Scan for the cell matching the given text and deliver its (X, Y) coordinate at center. 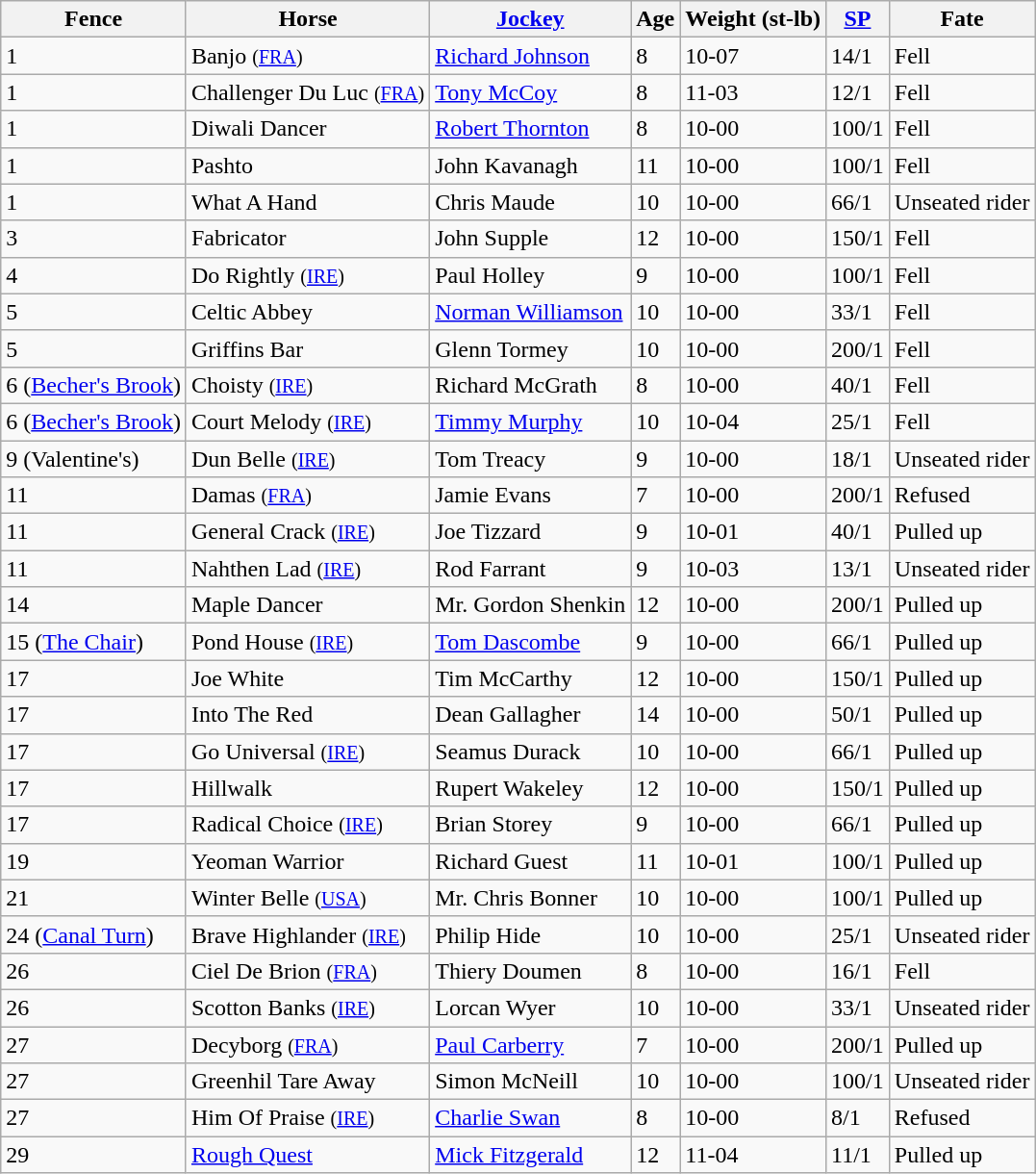
Him Of Praise (IRE) (308, 1118)
Maple Dancer (308, 605)
13/1 (858, 569)
John Kavanagh (531, 166)
Damas (FRA) (308, 496)
Rod Farrant (531, 569)
8/1 (858, 1118)
Brave Highlander (IRE) (308, 934)
15 (The Chair) (94, 642)
Jockey (531, 19)
18/1 (858, 459)
Banjo (FRA) (308, 56)
Glenn Tormey (531, 348)
Rupert Wakeley (531, 788)
Fabricator (308, 239)
Chris Maude (531, 202)
What A Hand (308, 202)
Paul Carberry (531, 1044)
Mr. Chris Bonner (531, 898)
50/1 (858, 715)
10-04 (753, 421)
Joe White (308, 678)
Charlie Swan (531, 1118)
11/1 (858, 1155)
9 (Valentine's) (94, 459)
Mr. Gordon Shenkin (531, 605)
10-03 (753, 569)
Age (656, 19)
Choisty (IRE) (308, 385)
Joe Tizzard (531, 532)
12/1 (858, 92)
21 (94, 898)
Court Melody (IRE) (308, 421)
11-04 (753, 1155)
General Crack (IRE) (308, 532)
Weight (st-lb) (753, 19)
Richard McGrath (531, 385)
Thiery Doumen (531, 971)
Brian Storey (531, 825)
Hillwalk (308, 788)
Nahthen Lad (IRE) (308, 569)
Do Rightly (IRE) (308, 275)
Richard Guest (531, 861)
3 (94, 239)
Robert Thornton (531, 129)
Rough Quest (308, 1155)
11-03 (753, 92)
SP (858, 19)
Go Universal (IRE) (308, 752)
Tony McCoy (531, 92)
Decyborg (FRA) (308, 1044)
Challenger Du Luc (FRA) (308, 92)
29 (94, 1155)
Timmy Murphy (531, 421)
Paul Holley (531, 275)
Simon McNeill (531, 1082)
19 (94, 861)
Tom Dascombe (531, 642)
Winter Belle (USA) (308, 898)
Pashto (308, 166)
10-07 (753, 56)
Celtic Abbey (308, 312)
4 (94, 275)
Philip Hide (531, 934)
Into The Red (308, 715)
John Supple (531, 239)
Greenhil Tare Away (308, 1082)
Lorcan Wyer (531, 1008)
Yeoman Warrior (308, 861)
Fate (962, 19)
Jamie Evans (531, 496)
Griffins Bar (308, 348)
24 (Canal Turn) (94, 934)
Dean Gallagher (531, 715)
Tom Treacy (531, 459)
Mick Fitzgerald (531, 1155)
Scotton Banks (IRE) (308, 1008)
Pond House (IRE) (308, 642)
Horse (308, 19)
Ciel De Brion (FRA) (308, 971)
Fence (94, 19)
Dun Belle (IRE) (308, 459)
16/1 (858, 971)
Diwali Dancer (308, 129)
Seamus Durack (531, 752)
Tim McCarthy (531, 678)
14/1 (858, 56)
Norman Williamson (531, 312)
Richard Johnson (531, 56)
Radical Choice (IRE) (308, 825)
